Determine the (x, y) coordinate at the center of the cell enclosing the given text.  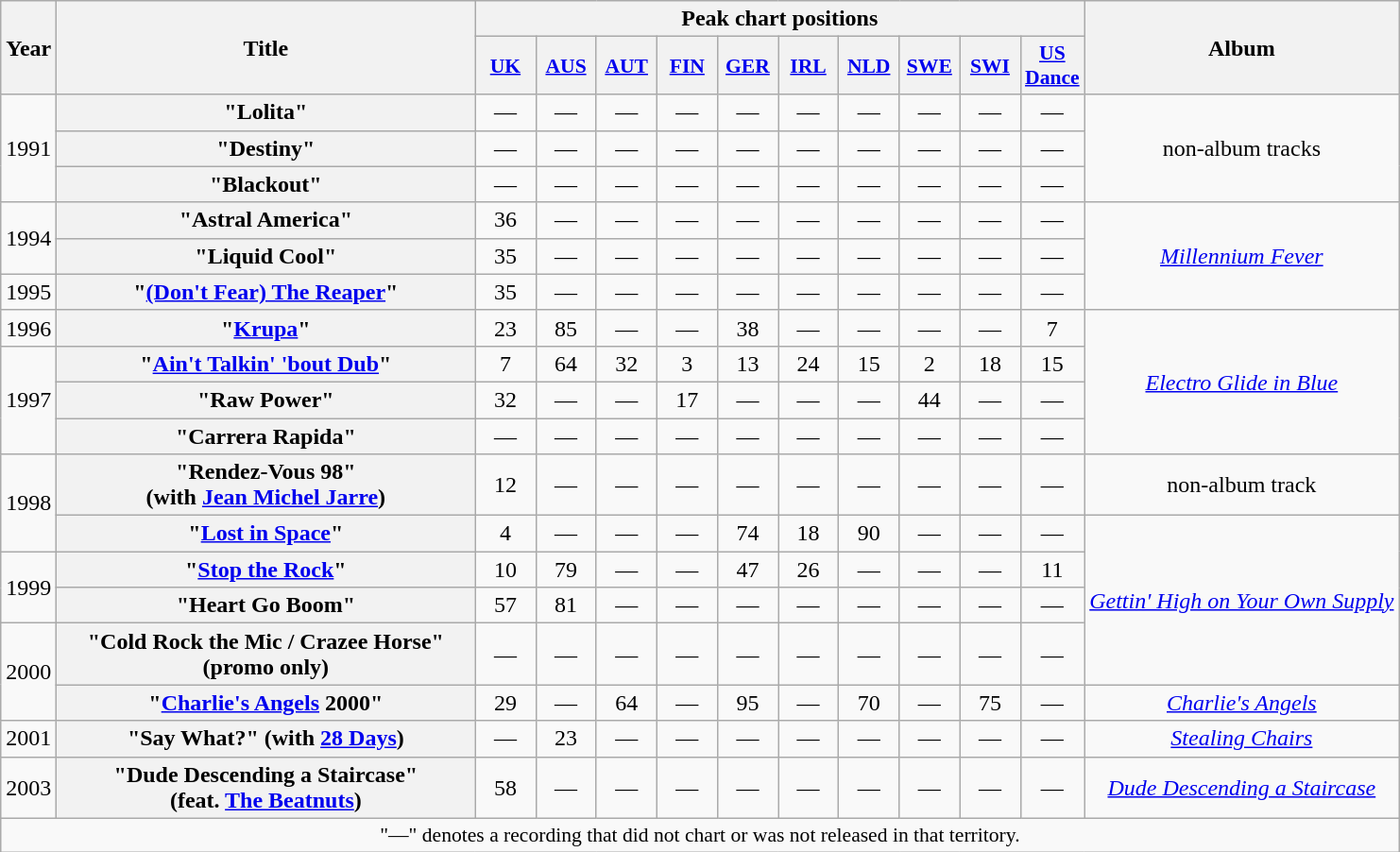
SWE (930, 66)
12 (505, 486)
"Ain't Talkin' 'bout Dub" (266, 364)
"Carrera Rapida" (266, 435)
Dude Descending a Staircase (1241, 788)
44 (930, 400)
"Lolita" (266, 112)
38 (747, 328)
57 (505, 605)
95 (747, 703)
Stealing Chairs (1241, 739)
81 (566, 605)
85 (566, 328)
"Krupa" (266, 328)
2003 (28, 788)
FIN (687, 66)
"Astral America" (266, 220)
"Cold Rock the Mic / Crazee Horse" (promo only) (266, 654)
58 (505, 788)
1994 (28, 238)
Album (1241, 47)
70 (869, 703)
1999 (28, 588)
90 (869, 534)
non-album tracks (1241, 148)
10 (505, 570)
"Dude Descending a Staircase" (feat. The Beatnuts) (266, 788)
47 (747, 570)
AUT (626, 66)
1991 (28, 148)
2000 (28, 673)
74 (747, 534)
AUS (566, 66)
"Blackout" (266, 184)
"(Don't Fear) The Reaper" (266, 292)
"Charlie's Angels 2000" (266, 703)
"Destiny" (266, 148)
"Say What?" (with 28 Days) (266, 739)
SWI (990, 66)
"Liquid Cool" (266, 256)
3 (687, 364)
Peak chart positions (780, 19)
2001 (28, 739)
non-album track (1241, 486)
"Stop the Rock" (266, 570)
UK (505, 66)
79 (566, 570)
26 (809, 570)
"Rendez-Vous 98" (with Jean Michel Jarre) (266, 486)
11 (1052, 570)
US Dance (1052, 66)
Year (28, 47)
4 (505, 534)
IRL (809, 66)
1996 (28, 328)
2 (930, 364)
1998 (28, 503)
GER (747, 66)
Millennium Fever (1241, 256)
13 (747, 364)
Gettin' High on Your Own Supply (1241, 601)
Charlie's Angels (1241, 703)
1997 (28, 400)
1995 (28, 292)
NLD (869, 66)
"Lost in Space" (266, 534)
Title (266, 47)
"—" denotes a recording that did not chart or was not released in that territory. (700, 835)
24 (809, 364)
Electro Glide in Blue (1241, 382)
75 (990, 703)
"Heart Go Boom" (266, 605)
29 (505, 703)
"Raw Power" (266, 400)
17 (687, 400)
36 (505, 220)
